Output the (X, Y) coordinate of the center of the cell containing the given text.  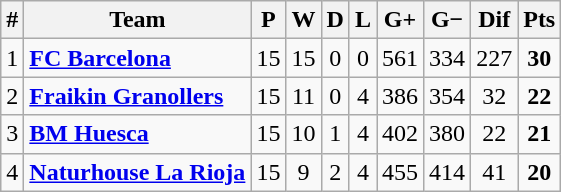
3 (12, 134)
41 (494, 172)
G+ (400, 20)
Naturhouse La Rioja (138, 172)
334 (448, 58)
FC Barcelona (138, 58)
L (362, 20)
# (12, 20)
414 (448, 172)
D (335, 20)
21 (540, 134)
561 (400, 58)
11 (304, 96)
354 (448, 96)
G− (448, 20)
227 (494, 58)
W (304, 20)
30 (540, 58)
P (268, 20)
BM Huesca (138, 134)
386 (400, 96)
Team (138, 20)
380 (448, 134)
402 (400, 134)
Pts (540, 20)
10 (304, 134)
32 (494, 96)
Dif (494, 20)
9 (304, 172)
20 (540, 172)
455 (400, 172)
Fraikin Granollers (138, 96)
